For the text-containing cell, return its midpoint in (x, y) coordinate format. 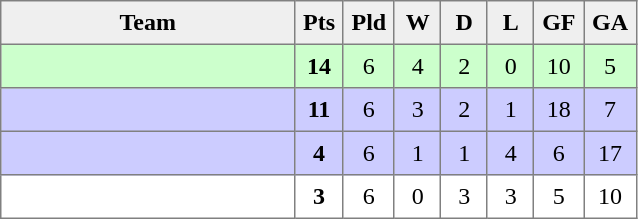
W (417, 23)
14 (319, 66)
17 (610, 153)
Team (148, 23)
Pld (368, 23)
18 (559, 110)
GF (559, 23)
11 (319, 110)
GA (610, 23)
L (510, 23)
7 (610, 110)
D (464, 23)
Pts (319, 23)
